Scan for the cell matching the given text and deliver its [x, y] coordinate at center. 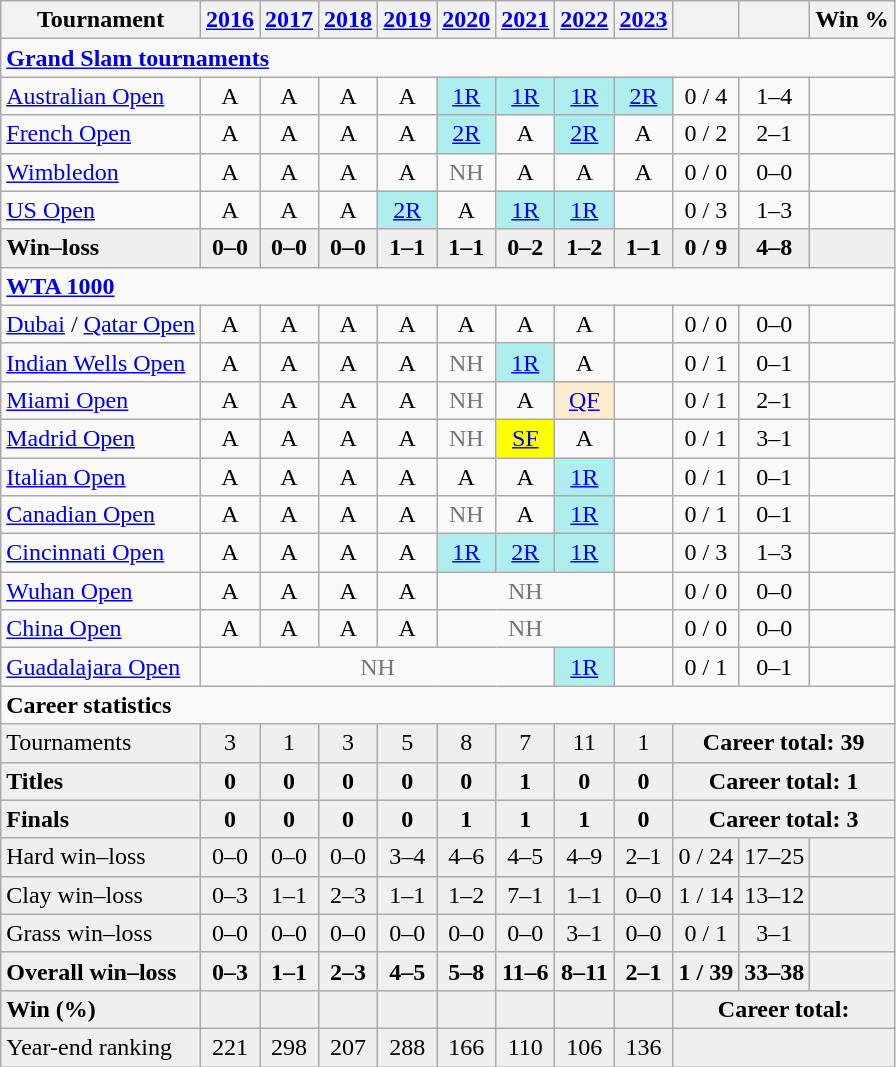
Grass win–loss [101, 933]
1 / 14 [706, 895]
4–8 [774, 248]
Guadalajara Open [101, 667]
Finals [101, 819]
Career total: [784, 1009]
2020 [466, 20]
QF [584, 400]
Career statistics [448, 705]
Win–loss [101, 248]
2023 [644, 20]
166 [466, 1047]
2019 [408, 20]
8–11 [584, 971]
Overall win–loss [101, 971]
5–8 [466, 971]
Tournaments [101, 743]
2016 [230, 20]
Miami Open [101, 400]
SF [526, 438]
4–9 [584, 857]
1 / 39 [706, 971]
Indian Wells Open [101, 362]
3–4 [408, 857]
Clay win–loss [101, 895]
136 [644, 1047]
Hard win–loss [101, 857]
Canadian Open [101, 515]
11–6 [526, 971]
Win % [852, 20]
11 [584, 743]
Titles [101, 781]
13–12 [774, 895]
7 [526, 743]
Cincinnati Open [101, 553]
106 [584, 1047]
Italian Open [101, 477]
2018 [348, 20]
Tournament [101, 20]
0 / 2 [706, 134]
33–38 [774, 971]
17–25 [774, 857]
0 / 24 [706, 857]
0 / 4 [706, 96]
Career total: 39 [784, 743]
221 [230, 1047]
China Open [101, 629]
Grand Slam tournaments [448, 58]
110 [526, 1047]
Year-end ranking [101, 1047]
Career total: 1 [784, 781]
298 [290, 1047]
5 [408, 743]
0 / 9 [706, 248]
4–6 [466, 857]
Win (%) [101, 1009]
288 [408, 1047]
Wuhan Open [101, 591]
1–4 [774, 96]
Career total: 3 [784, 819]
2022 [584, 20]
2021 [526, 20]
7–1 [526, 895]
207 [348, 1047]
Dubai / Qatar Open [101, 324]
8 [466, 743]
Wimbledon [101, 172]
Madrid Open [101, 438]
2017 [290, 20]
WTA 1000 [448, 286]
US Open [101, 210]
French Open [101, 134]
0–2 [526, 248]
Australian Open [101, 96]
